Identify which cell holds the provided text, then report its (x, y) central coordinate. 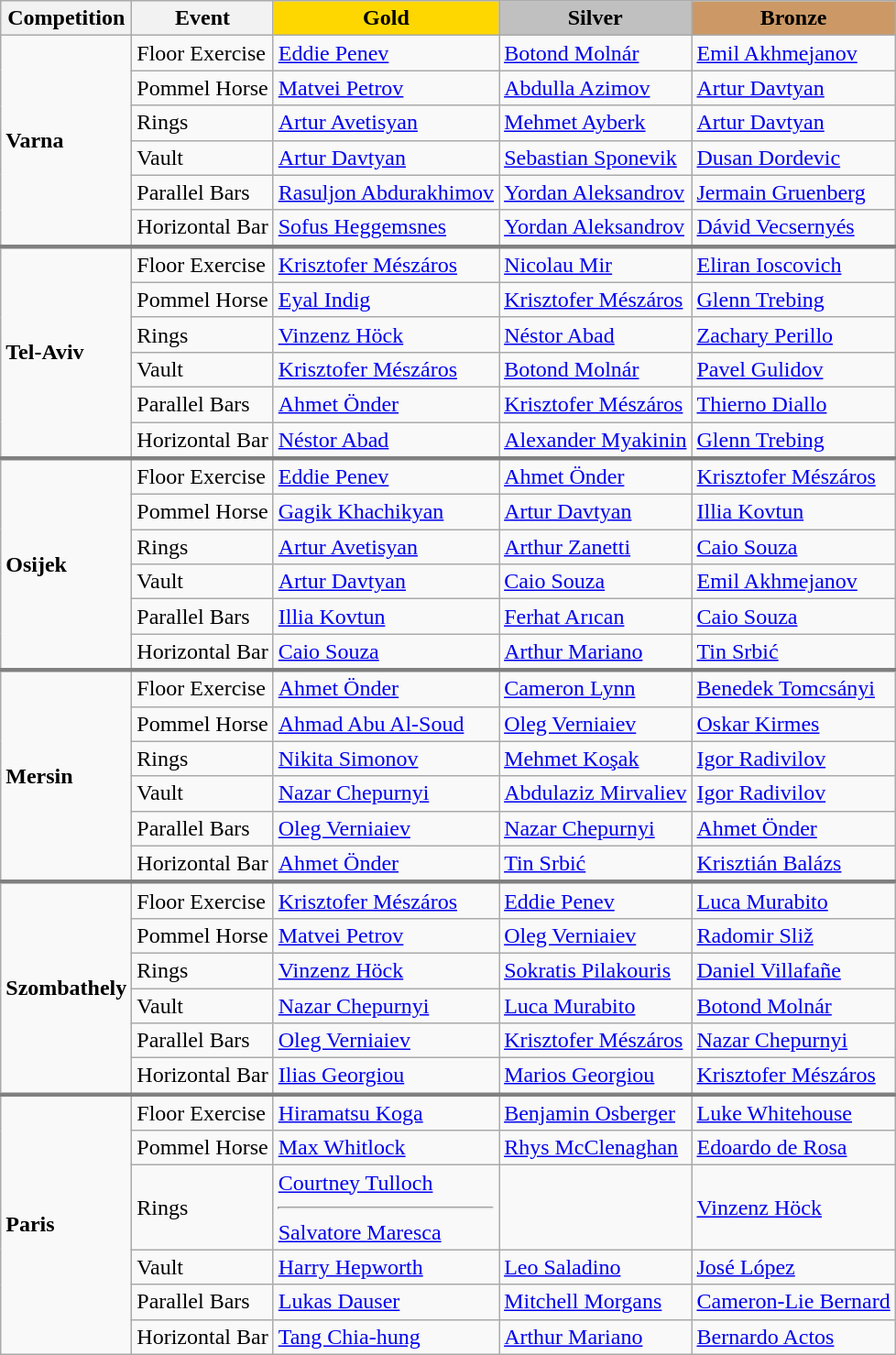
Zachary Perillo (793, 334)
Tel-Aviv (66, 352)
Gold (386, 18)
Paris (66, 1224)
Eliran Ioscovich (793, 265)
Abdulla Azimov (596, 88)
Gagik Khachikyan (386, 512)
Bronze (793, 18)
Hiramatsu Koga (386, 1112)
Nikita Simonov (386, 759)
Courtney Tulloch Salvatore Maresca (386, 1207)
Dusan Dordevic (793, 158)
Ilias Georgiou (386, 1076)
Jermain Gruenberg (793, 192)
Ahmad Abu Al-Soud (386, 724)
Thierno Diallo (793, 404)
Arthur Zanetti (596, 547)
Mehmet Koşak (596, 759)
Sokratis Pilakouris (596, 970)
Luke Whitehouse (793, 1112)
Alexander Myakinin (596, 440)
Benjamin Osberger (596, 1112)
Mitchell Morgans (596, 1302)
Daniel Villafañe (793, 970)
Radomir Sliž (793, 935)
Sebastian Sponevik (596, 158)
Oskar Kirmes (793, 724)
Varna (66, 141)
Max Whitlock (386, 1148)
Rhys McClenaghan (596, 1148)
Mehmet Ayberk (596, 123)
Cameron Lynn (596, 688)
Bernardo Actos (793, 1337)
Abdulaziz Mirvaliev (596, 793)
Osijek (66, 564)
Leo Saladino (596, 1267)
Rasuljon Abdurakhimov (386, 192)
Nicolau Mir (596, 265)
Dávid Vecsernyés (793, 228)
Edoardo de Rosa (793, 1148)
Event (202, 18)
Benedek Tomcsányi (793, 688)
Tang Chia-hung (386, 1337)
Krisztián Balázs (793, 864)
José López (793, 1267)
Sofus Heggemsnes (386, 228)
Mersin (66, 775)
Eyal Indig (386, 300)
Lukas Dauser (386, 1302)
Ferhat Arıcan (596, 617)
Silver (596, 18)
Cameron-Lie Bernard (793, 1302)
Harry Hepworth (386, 1267)
Szombathely (66, 988)
Pavel Gulidov (793, 369)
Competition (66, 18)
Marios Georgiou (596, 1076)
